From the cell containing the given text, extract its center point as [X, Y] coordinate. 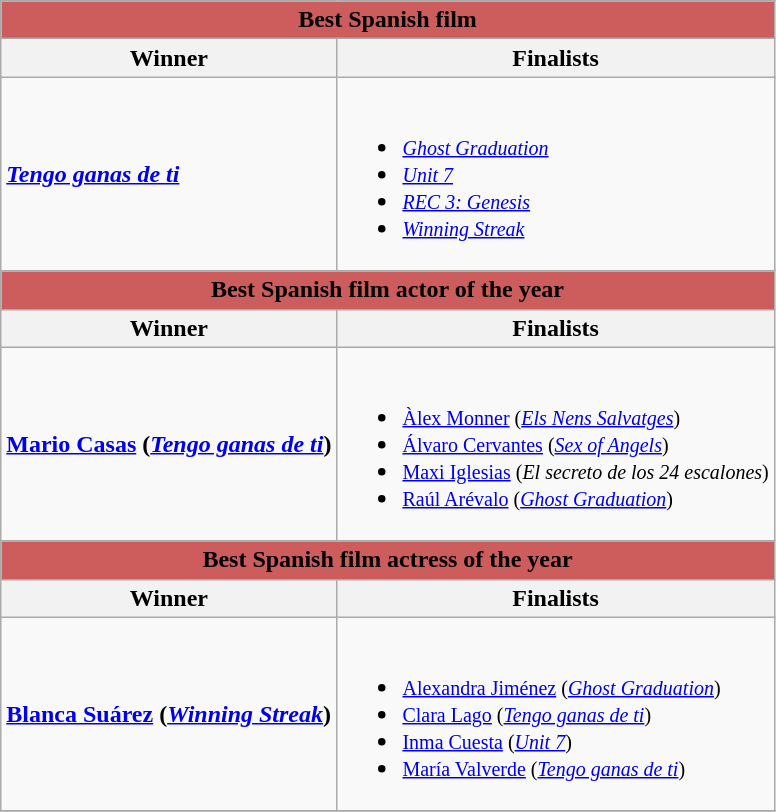
Àlex Monner (Els Nens Salvatges)Álvaro Cervantes (Sex of Angels)Maxi Iglesias (El secreto de los 24 escalones)Raúl Arévalo (Ghost Graduation) [556, 444]
Best Spanish film actor of the year [388, 290]
Ghost GraduationUnit 7REC 3: GenesisWinning Streak [556, 174]
Alexandra Jiménez (Ghost Graduation)Clara Lago (Tengo ganas de ti)Inma Cuesta (Unit 7)María Valverde (Tengo ganas de ti) [556, 714]
Blanca Suárez (Winning Streak) [169, 714]
Best Spanish film [388, 20]
Best Spanish film actress of the year [388, 560]
Mario Casas (Tengo ganas de ti) [169, 444]
Tengo ganas de ti [169, 174]
